Determine the [x, y] coordinate at the center of the cell enclosing the given text.  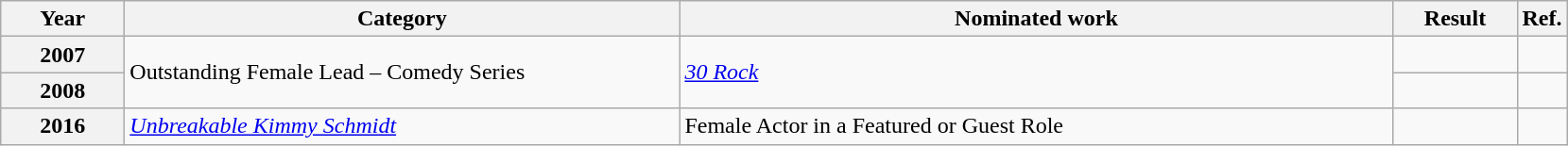
2016 [62, 126]
Ref. [1542, 19]
Unbreakable Kimmy Schmidt [403, 126]
Result [1456, 19]
Nominated work [1036, 19]
Outstanding Female Lead – Comedy Series [403, 73]
2007 [62, 55]
2008 [62, 90]
Category [403, 19]
Female Actor in a Featured or Guest Role [1036, 126]
30 Rock [1036, 73]
Year [62, 19]
